Return [x, y] of the center of cell containing provided text 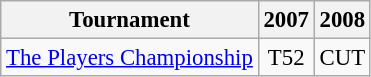
Tournament [130, 20]
T52 [286, 58]
CUT [342, 58]
2007 [286, 20]
The Players Championship [130, 58]
2008 [342, 20]
